Return [X, Y] of the center of cell containing provided text 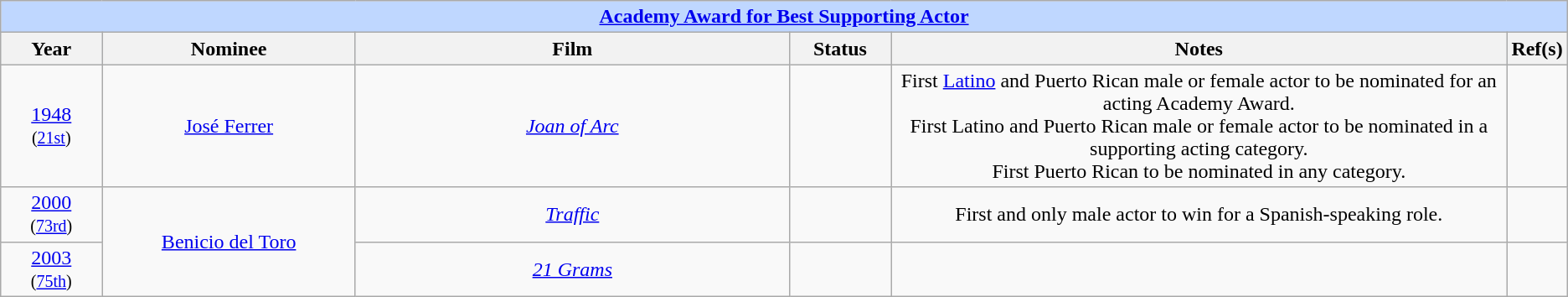
21 Grams [572, 268]
Academy Award for Best Supporting Actor [784, 17]
José Ferrer [230, 126]
Status [840, 49]
Film [572, 49]
Notes [1199, 49]
Benicio del Toro [230, 242]
Year [52, 49]
Ref(s) [1537, 49]
1948(21st) [52, 126]
Nominee [230, 49]
2003(75th) [52, 268]
First and only male actor to win for a Spanish-speaking role. [1199, 215]
Traffic [572, 215]
2000(73rd) [52, 215]
Joan of Arc [572, 126]
